Identify which cell holds the provided text, then report its [x, y] central coordinate. 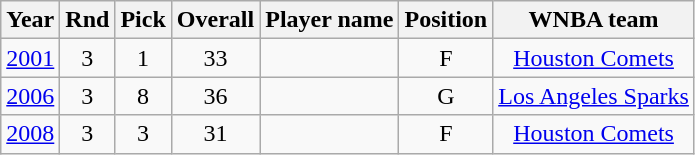
Overall [215, 20]
G [446, 96]
1 [143, 58]
Player name [330, 20]
31 [215, 134]
36 [215, 96]
8 [143, 96]
Year [30, 20]
2006 [30, 96]
Pick [143, 20]
Rnd [88, 20]
33 [215, 58]
2001 [30, 58]
Los Angeles Sparks [594, 96]
2008 [30, 134]
Position [446, 20]
WNBA team [594, 20]
